Identify which cell holds the provided text, then report its [X, Y] central coordinate. 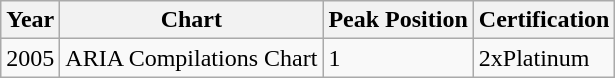
Chart [192, 20]
Peak Position [398, 20]
2005 [30, 58]
Certification [544, 20]
ARIA Compilations Chart [192, 58]
1 [398, 58]
2xPlatinum [544, 58]
Year [30, 20]
